Identify which cell holds the provided text, then report its (X, Y) central coordinate. 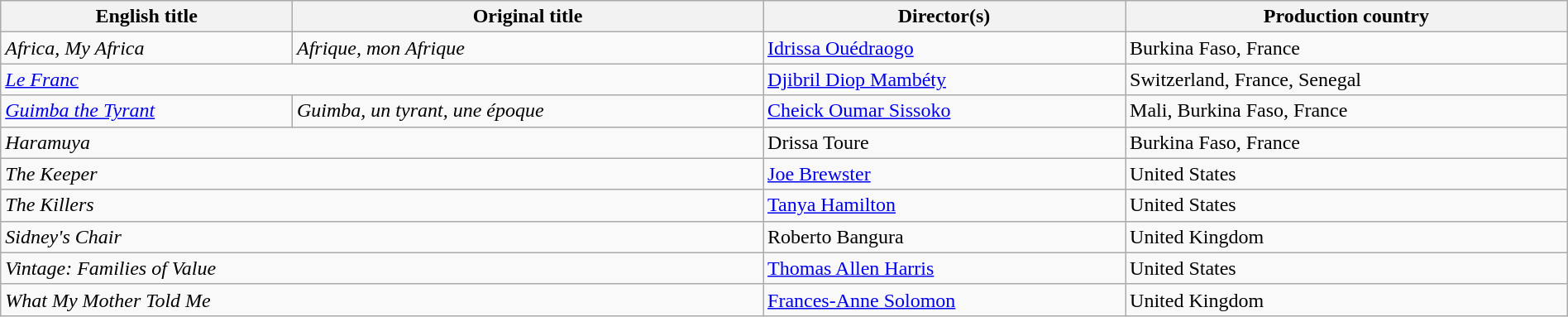
Sidney's Chair (382, 237)
Le Franc (382, 79)
Mali, Burkina Faso, France (1346, 111)
Joe Brewster (944, 174)
Idrissa Ouédraogo (944, 48)
Thomas Allen Harris (944, 268)
Production country (1346, 17)
Guimba the Tyrant (147, 111)
Africa, My Africa (147, 48)
Cheick Oumar Sissoko (944, 111)
Roberto Bangura (944, 237)
Guimba, un tyrant, une époque (528, 111)
The Killers (382, 205)
Drissa Toure (944, 142)
Original title (528, 17)
Vintage: Families of Value (382, 268)
Director(s) (944, 17)
Afrique, mon Afrique (528, 48)
Tanya Hamilton (944, 205)
Haramuya (382, 142)
The Keeper (382, 174)
Djibril Diop Mambéty (944, 79)
Switzerland, France, Senegal (1346, 79)
Frances-Anne Solomon (944, 300)
What My Mother Told Me (382, 300)
English title (147, 17)
